Pinpoint the cell where the given text exists, returning its (x, y) midpoint coordinate. 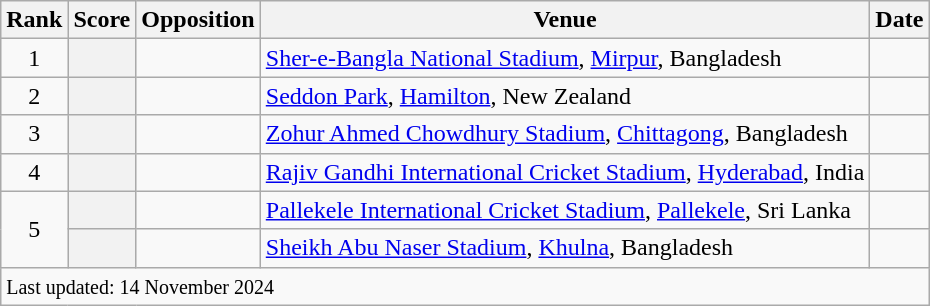
Opposition (198, 20)
Pallekele International Cricket Stadium, Pallekele, Sri Lanka (565, 210)
Sher-e-Bangla National Stadium, Mirpur, Bangladesh (565, 58)
Rajiv Gandhi International Cricket Stadium, Hyderabad, India (565, 172)
2 (34, 96)
Venue (565, 20)
Sheikh Abu Naser Stadium, Khulna, Bangladesh (565, 248)
Zohur Ahmed Chowdhury Stadium, Chittagong, Bangladesh (565, 134)
Last updated: 14 November 2024 (465, 286)
Rank (34, 20)
Date (900, 20)
Seddon Park, Hamilton, New Zealand (565, 96)
4 (34, 172)
3 (34, 134)
1 (34, 58)
Score (102, 20)
5 (34, 229)
